Search for the cell housing the specified text and yield its [x, y] center coordinate. 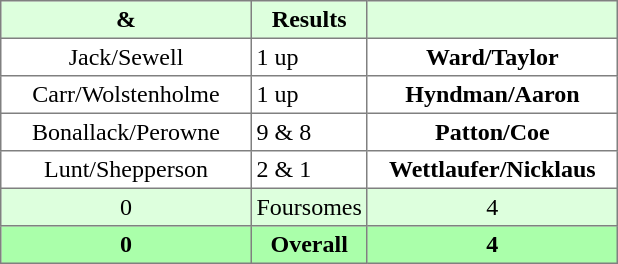
Overall [309, 245]
Results [309, 20]
Foursomes [309, 207]
Bonallack/Perowne [126, 132]
Carr/Wolstenholme [126, 95]
Patton/Coe [492, 132]
Wettlaufer/Nicklaus [492, 170]
Lunt/Shepperson [126, 170]
9 & 8 [309, 132]
Ward/Taylor [492, 57]
Hyndman/Aaron [492, 95]
& [126, 20]
Jack/Sewell [126, 57]
2 & 1 [309, 170]
